From the cell containing the given text, extract its center point as [X, Y] coordinate. 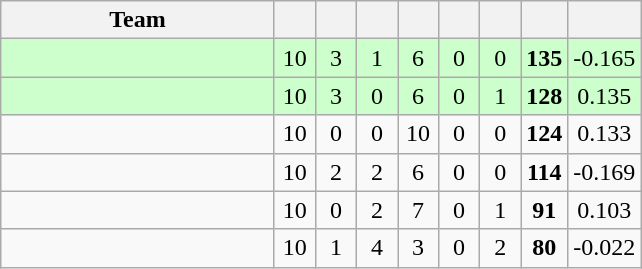
Team [138, 20]
114 [544, 172]
7 [418, 210]
-0.169 [604, 172]
0.135 [604, 96]
124 [544, 134]
0.103 [604, 210]
91 [544, 210]
135 [544, 58]
80 [544, 248]
-0.022 [604, 248]
128 [544, 96]
-0.165 [604, 58]
4 [376, 248]
0.133 [604, 134]
